Find where the given text appears and provide that cell's center as (X, Y) coordinate. 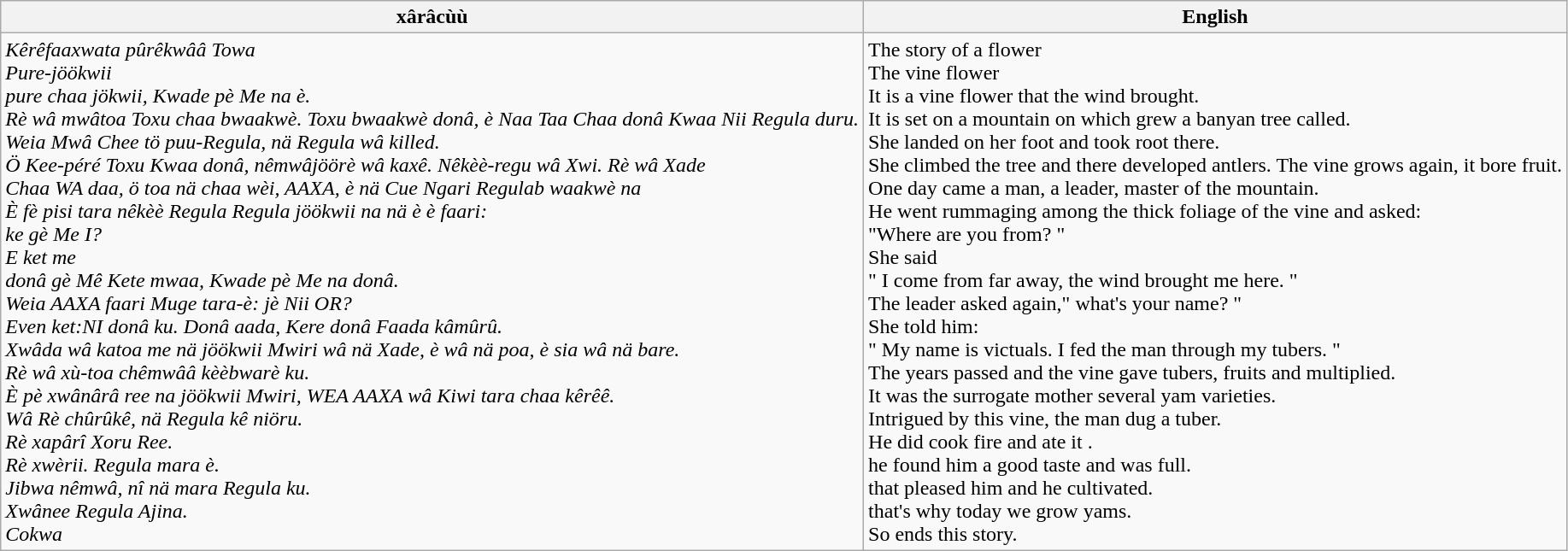
English (1215, 17)
xârâcùù (432, 17)
